Locate the cell with the specified text and output its (X, Y) center coordinate. 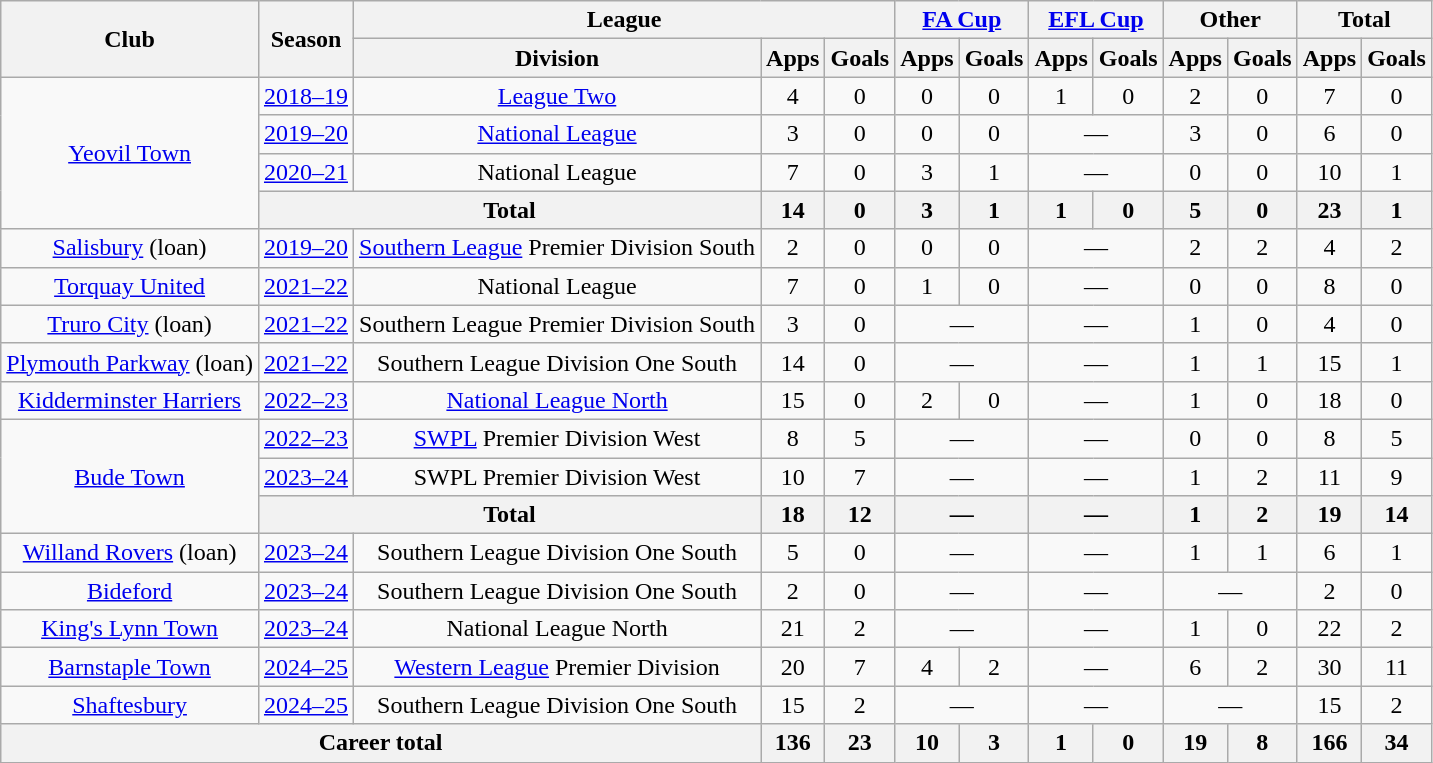
166 (1329, 743)
9 (1397, 477)
Shaftesbury (130, 705)
Yeovil Town (130, 153)
Club (130, 39)
EFL Cup (1096, 20)
12 (860, 515)
Career total (381, 743)
2020–21 (306, 172)
Bude Town (130, 476)
2018–19 (306, 96)
Western League Premier Division (558, 667)
League Two (558, 96)
34 (1397, 743)
Plymouth Parkway (loan) (130, 362)
Season (306, 39)
Salisbury (loan) (130, 248)
Other (1230, 20)
Bideford (130, 591)
FA Cup (962, 20)
Barnstaple Town (130, 667)
136 (793, 743)
Truro City (loan) (130, 324)
30 (1329, 667)
Willand Rovers (loan) (130, 553)
20 (793, 667)
21 (793, 629)
League (624, 20)
King's Lynn Town (130, 629)
Kidderminster Harriers (130, 400)
Torquay United (130, 286)
Division (558, 58)
22 (1329, 629)
